Detect which cell encompasses the target text, then output its [X, Y] center coordinate. 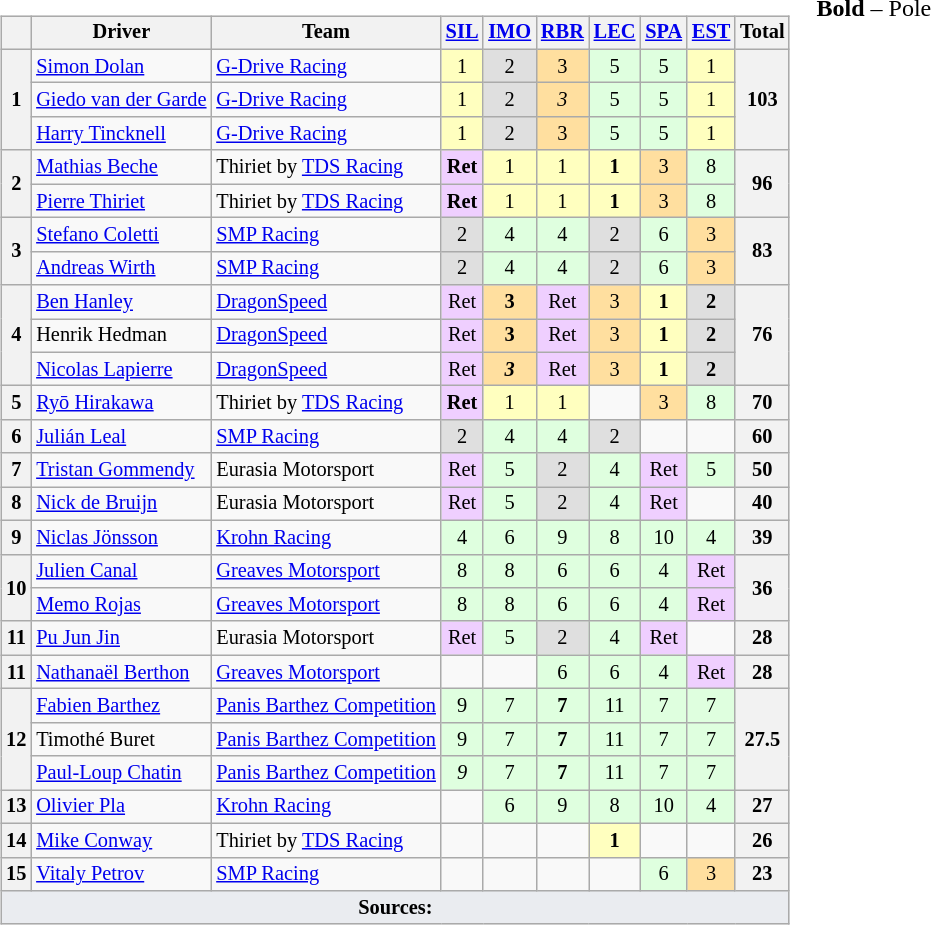
60 [762, 437]
27.5 [762, 740]
Ryō Hirakawa [121, 403]
Timothé Buret [121, 739]
14 [16, 840]
76 [762, 336]
27 [762, 807]
Tristan Gommendy [121, 470]
Mike Conway [121, 840]
96 [762, 184]
Vitaly Petrov [121, 874]
EST [711, 33]
23 [762, 874]
Stefano Coletti [121, 235]
Team [326, 33]
Driver [121, 33]
Total [762, 33]
Nicolas Lapierre [121, 369]
SIL [462, 33]
Andreas Wirth [121, 268]
Simon Dolan [121, 66]
13 [16, 807]
LEC [615, 33]
RBR [562, 33]
Memo Rojas [121, 605]
26 [762, 840]
Giedo van der Garde [121, 100]
Paul-Loup Chatin [121, 773]
70 [762, 403]
12 [16, 740]
83 [762, 252]
Julián Leal [121, 437]
Pierre Thiriet [121, 201]
Ben Hanley [121, 302]
39 [762, 537]
40 [762, 504]
Nathanaël Berthon [121, 672]
Harry Tincknell [121, 134]
Fabien Barthez [121, 706]
103 [762, 100]
Nick de Bruijn [121, 504]
36 [762, 588]
SPA [664, 33]
IMO [510, 33]
Sources: [395, 908]
15 [16, 874]
Olivier Pla [121, 807]
Mathias Beche [121, 167]
Julien Canal [121, 571]
Pu Jun Jin [121, 638]
50 [762, 470]
Henrik Hedman [121, 336]
Niclas Jönsson [121, 537]
